Return (X, Y) of the center of cell containing provided text 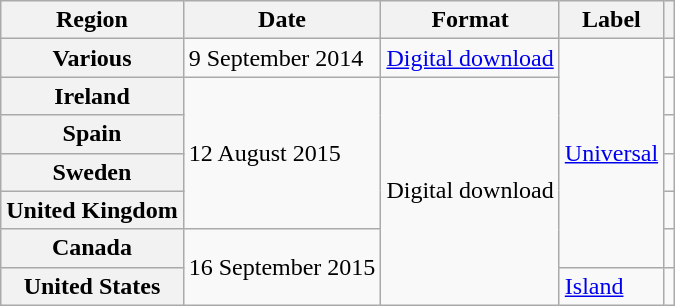
Date (282, 20)
Spain (92, 134)
9 September 2014 (282, 58)
Universal (611, 153)
Island (611, 286)
United States (92, 286)
Canada (92, 248)
12 August 2015 (282, 153)
Region (92, 20)
Label (611, 20)
Sweden (92, 172)
Various (92, 58)
United Kingdom (92, 210)
16 September 2015 (282, 267)
Format (470, 20)
Ireland (92, 96)
